Output the (X, Y) coordinate of the center of the cell containing the given text.  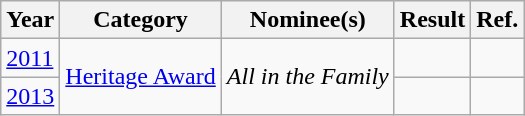
Ref. (498, 20)
Result (432, 20)
2013 (30, 96)
Heritage Award (140, 77)
2011 (30, 58)
All in the Family (308, 77)
Category (140, 20)
Year (30, 20)
Nominee(s) (308, 20)
